Search for the cell housing the specified text and yield its (X, Y) center coordinate. 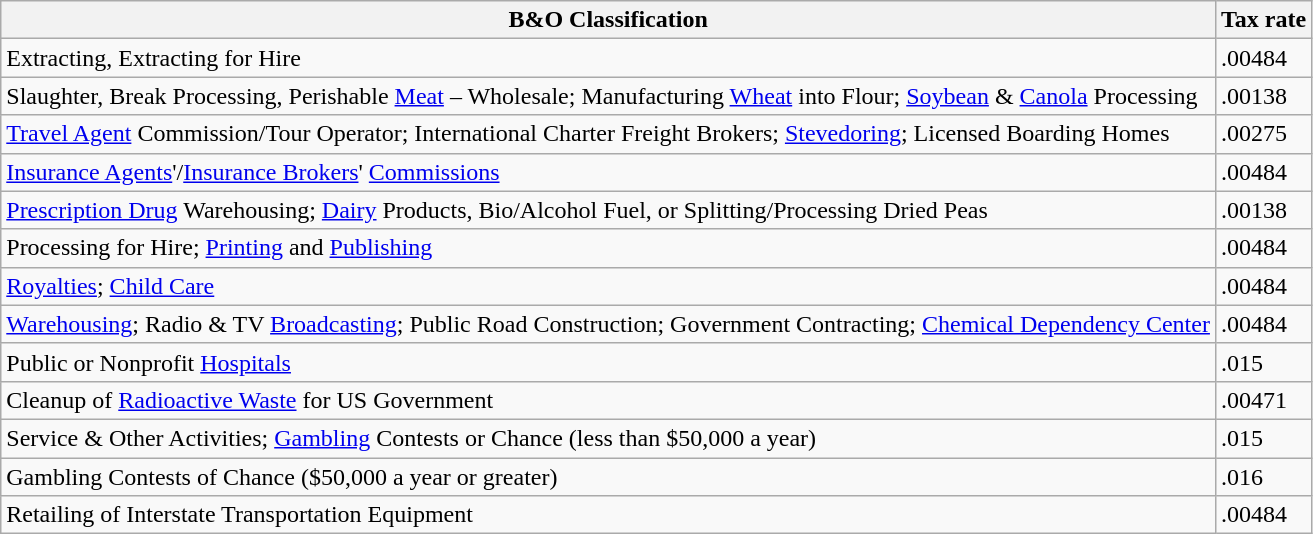
Tax rate (1263, 20)
Warehousing; Radio & TV Broadcasting; Public Road Construction; Government Contracting; Chemical Dependency Center (608, 324)
Insurance Agents'/Insurance Brokers' Commissions (608, 172)
Retailing of Interstate Transportation Equipment (608, 515)
Service & Other Activities; Gambling Contests or Chance (less than $50,000 a year) (608, 438)
.00471 (1263, 400)
Public or Nonprofit Hospitals (608, 362)
Prescription Drug Warehousing; Dairy Products, Bio/Alcohol Fuel, or Splitting/Processing Dried Peas (608, 210)
Cleanup of Radioactive Waste for US Government (608, 400)
Royalties; Child Care (608, 286)
Processing for Hire; Printing and Publishing (608, 248)
Slaughter, Break Processing, Perishable Meat – Wholesale; Manufacturing Wheat into Flour; Soybean & Canola Processing (608, 96)
Gambling Contests of Chance ($50,000 a year or greater) (608, 477)
.00275 (1263, 134)
.016 (1263, 477)
Extracting, Extracting for Hire (608, 58)
Travel Agent Commission/Tour Operator; International Charter Freight Brokers; Stevedoring; Licensed Boarding Homes (608, 134)
B&O Classification (608, 20)
